Provide the (x, y) coordinate of the cell's center where the given text is located.  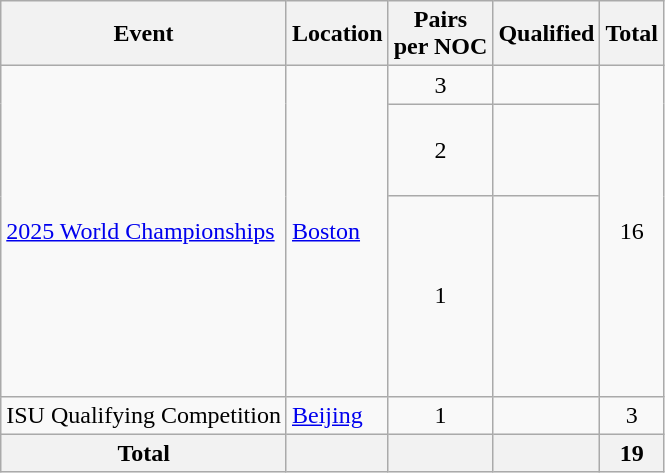
ISU Qualifying Competition (144, 415)
Pairs per NOC (440, 34)
Boston (337, 231)
Event (144, 34)
Location (337, 34)
Beijing (337, 415)
19 (632, 453)
Qualified (546, 34)
2 (440, 150)
16 (632, 231)
2025 World Championships (144, 231)
